Capture the cell that displays the provided text and extract its [x, y] central coordinate. 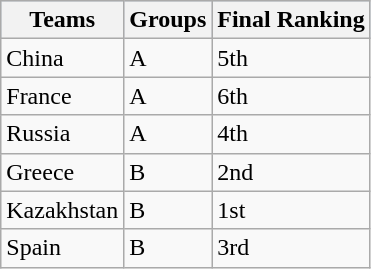
2nd [291, 172]
5th [291, 58]
France [62, 96]
1st [291, 210]
Spain [62, 248]
China [62, 58]
Groups [168, 20]
Russia [62, 134]
Kazakhstan [62, 210]
6th [291, 96]
Teams [62, 20]
Greece [62, 172]
Final Ranking [291, 20]
4th [291, 134]
3rd [291, 248]
